Search for the cell housing the specified text and yield its [X, Y] center coordinate. 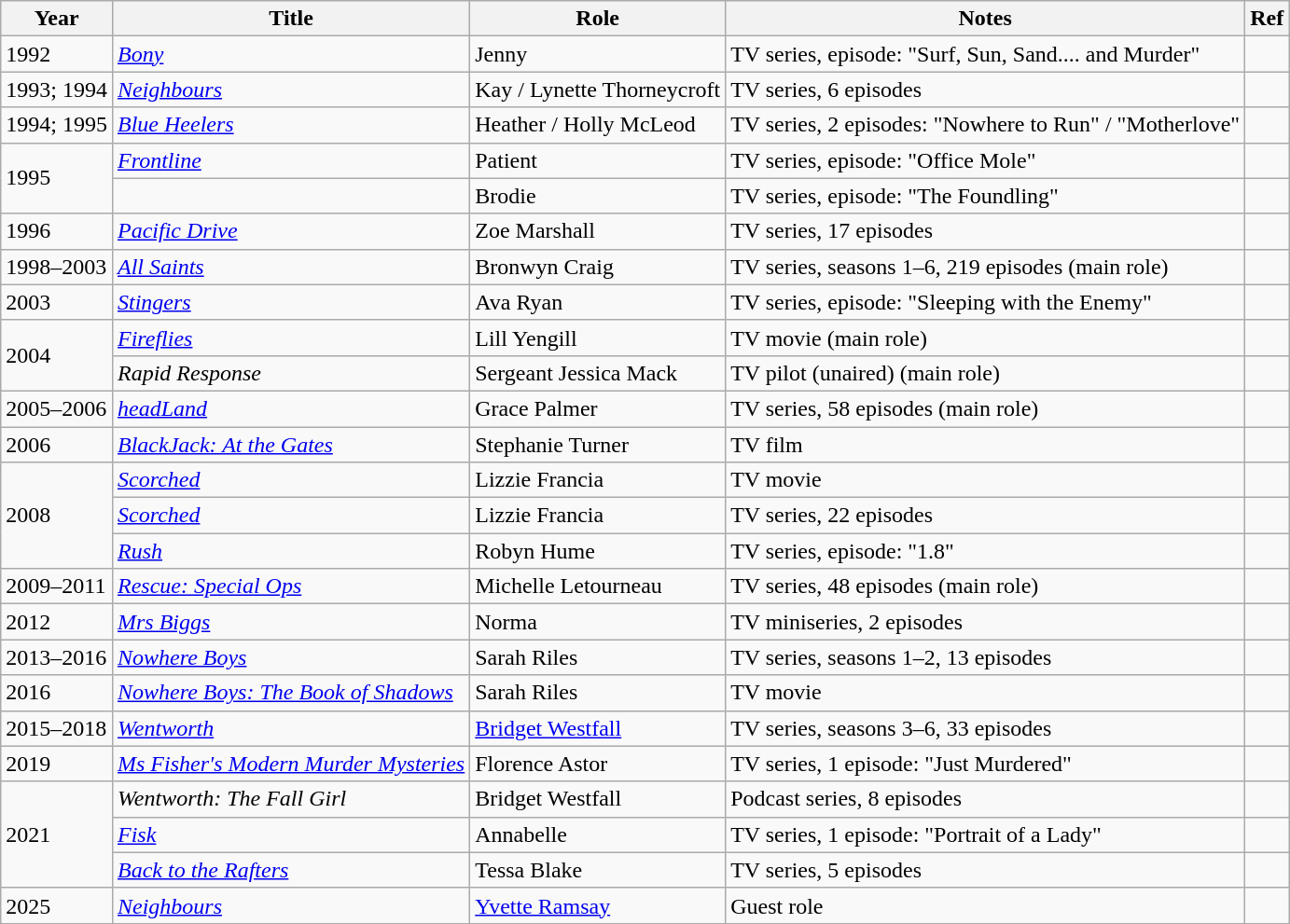
Brodie [598, 196]
Florence Astor [598, 764]
Mrs Biggs [291, 622]
2004 [57, 355]
Fisk [291, 834]
1992 [57, 54]
Sergeant Jessica Mack [598, 373]
TV series, 1 episode: "Just Murdered" [985, 764]
Stingers [291, 302]
TV series, 22 episodes [985, 516]
2025 [57, 905]
1998–2003 [57, 267]
Podcast series, 8 episodes [985, 799]
2019 [57, 764]
Kay / Lynette Thorneycroft [598, 90]
Bronwyn Craig [598, 267]
Ms Fisher's Modern Murder Mysteries [291, 764]
2008 [57, 516]
Jenny [598, 54]
1993; 1994 [57, 90]
Bony [291, 54]
Zoe Marshall [598, 231]
TV miniseries, 2 episodes [985, 622]
Year [57, 19]
2015–2018 [57, 728]
Guest role [985, 905]
TV series, episode: "Office Mole" [985, 160]
TV series, 5 episodes [985, 870]
1994; 1995 [57, 125]
TV series, 2 episodes: "Nowhere to Run" / "Motherlove" [985, 125]
TV movie (main role) [985, 338]
Ref [1267, 19]
Back to the Rafters [291, 870]
Rescue: Special Ops [291, 586]
2003 [57, 302]
Stephanie Turner [598, 445]
Annabelle [598, 834]
Ava Ryan [598, 302]
Nowhere Boys [291, 657]
TV series, 48 episodes (main role) [985, 586]
Tessa Blake [598, 870]
TV pilot (unaired) (main role) [985, 373]
Michelle Letourneau [598, 586]
2021 [57, 834]
Pacific Drive [291, 231]
2006 [57, 445]
Norma [598, 622]
Wentworth: The Fall Girl [291, 799]
Notes [985, 19]
1995 [57, 178]
Blue Heelers [291, 125]
Robyn Hume [598, 551]
Rapid Response [291, 373]
2005–2006 [57, 408]
Patient [598, 160]
Role [598, 19]
BlackJack: At the Gates [291, 445]
TV film [985, 445]
TV series, 6 episodes [985, 90]
TV series, episode: "Surf, Sun, Sand.... and Murder" [985, 54]
TV series, episode: "Sleeping with the Enemy" [985, 302]
Heather / Holly McLeod [598, 125]
Rush [291, 551]
TV series, 58 episodes (main role) [985, 408]
All Saints [291, 267]
Frontline [291, 160]
2012 [57, 622]
2016 [57, 693]
Title [291, 19]
headLand [291, 408]
2013–2016 [57, 657]
Nowhere Boys: The Book of Shadows [291, 693]
TV series, seasons 3–6, 33 episodes [985, 728]
Fireflies [291, 338]
TV series, episode: "1.8" [985, 551]
TV series, 17 episodes [985, 231]
TV series, seasons 1–2, 13 episodes [985, 657]
TV series, episode: "The Foundling" [985, 196]
Grace Palmer [598, 408]
Lill Yengill [598, 338]
2009–2011 [57, 586]
1996 [57, 231]
Yvette Ramsay [598, 905]
Wentworth [291, 728]
TV series, seasons 1–6, 219 episodes (main role) [985, 267]
TV series, 1 episode: "Portrait of a Lady" [985, 834]
